Return the (x, y) coordinate for the center point of the cell that contains the specified text.  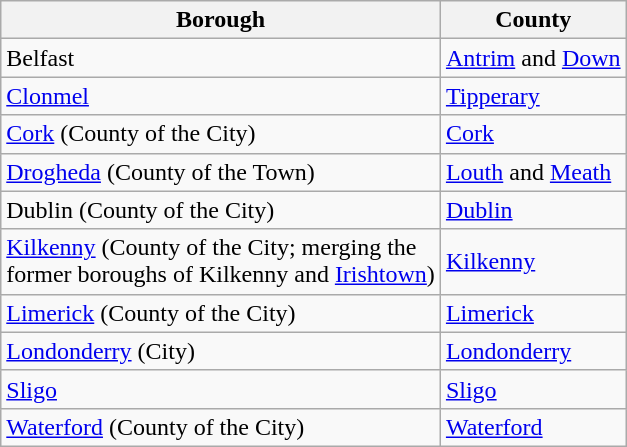
Tipperary (533, 96)
Dublin (533, 210)
Limerick (County of the City) (221, 313)
Drogheda (County of the Town) (221, 172)
Londonderry (533, 351)
Waterford (County of the City) (221, 427)
Dublin (County of the City) (221, 210)
Louth and Meath (533, 172)
Kilkenny (533, 262)
Londonderry (City) (221, 351)
Limerick (533, 313)
Borough (221, 20)
Cork (County of the City) (221, 134)
Kilkenny (County of the City; merging the former boroughs of Kilkenny and Irishtown) (221, 262)
Belfast (221, 58)
County (533, 20)
Waterford (533, 427)
Cork (533, 134)
Clonmel (221, 96)
Antrim and Down (533, 58)
